Identify which cell holds the provided text, then report its [X, Y] central coordinate. 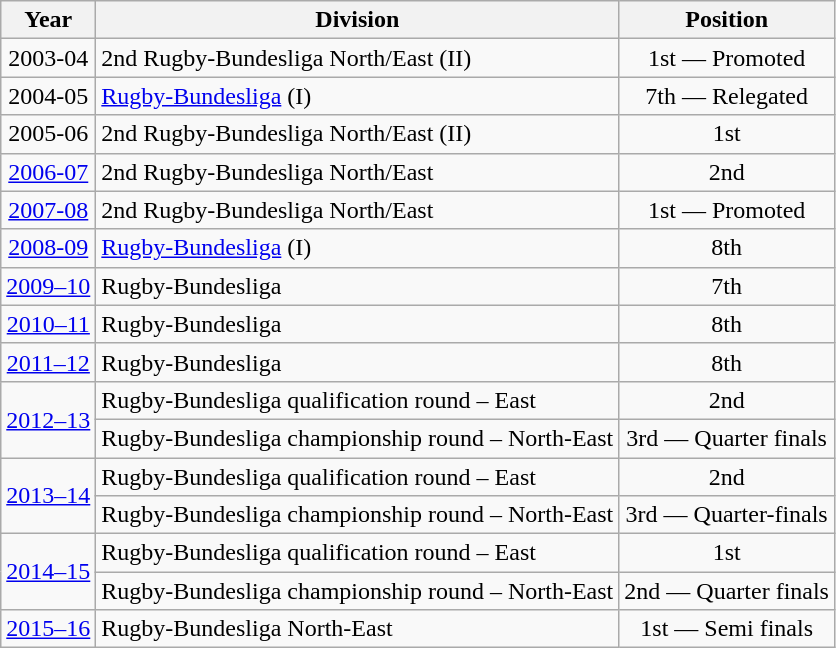
7th — Relegated [727, 96]
2013–14 [48, 496]
3rd — Quarter-finals [727, 515]
Division [358, 20]
2008-09 [48, 248]
2007-08 [48, 210]
2010–11 [48, 324]
2006-07 [48, 172]
Year [48, 20]
2012–13 [48, 419]
2nd — Quarter finals [727, 591]
2009–10 [48, 286]
2011–12 [48, 362]
Rugby-Bundesliga North-East [358, 629]
2003-04 [48, 58]
2004-05 [48, 96]
2005-06 [48, 134]
1st — Semi finals [727, 629]
7th [727, 286]
Position [727, 20]
2014–15 [48, 572]
2015–16 [48, 629]
3rd — Quarter finals [727, 438]
